Provide the (x, y) coordinate of the cell's center where the given text is located.  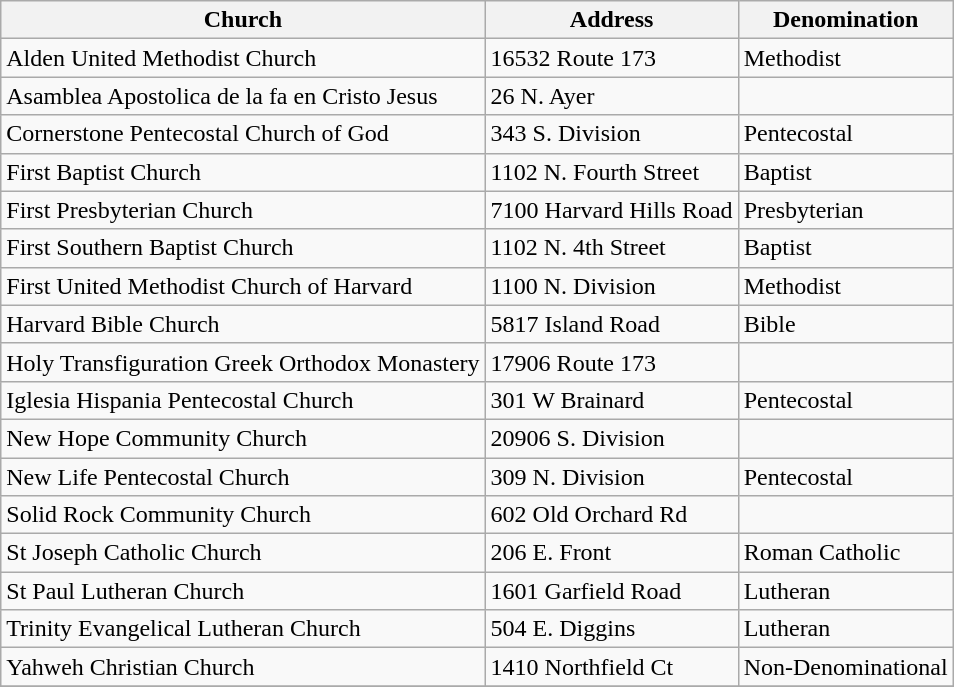
Asamblea Apostolica de la fa en Cristo Jesus (243, 96)
Yahweh Christian Church (243, 667)
16532 Route 173 (612, 58)
Holy Transfiguration Greek Orthodox Monastery (243, 362)
309 N. Division (612, 477)
5817 Island Road (612, 324)
1102 N. Fourth Street (612, 172)
St Joseph Catholic Church (243, 553)
Non-Denominational (846, 667)
301 W Brainard (612, 400)
First Southern Baptist Church (243, 248)
Roman Catholic (846, 553)
First Presbyterian Church (243, 210)
26 N. Ayer (612, 96)
206 E. Front (612, 553)
Harvard Bible Church (243, 324)
504 E. Diggins (612, 629)
17906 Route 173 (612, 362)
Denomination (846, 20)
1100 N. Division (612, 286)
Bible (846, 324)
602 Old Orchard Rd (612, 515)
First United Methodist Church of Harvard (243, 286)
Solid Rock Community Church (243, 515)
1410 Northfield Ct (612, 667)
First Baptist Church (243, 172)
20906 S. Division (612, 438)
Address (612, 20)
Trinity Evangelical Lutheran Church (243, 629)
343 S. Division (612, 134)
1102 N. 4th Street (612, 248)
New Life Pentecostal Church (243, 477)
Church (243, 20)
Iglesia Hispania Pentecostal Church (243, 400)
New Hope Community Church (243, 438)
St Paul Lutheran Church (243, 591)
Alden United Methodist Church (243, 58)
1601 Garfield Road (612, 591)
Cornerstone Pentecostal Church of God (243, 134)
7100 Harvard Hills Road (612, 210)
Presbyterian (846, 210)
